Search for the cell housing the specified text and yield its [x, y] center coordinate. 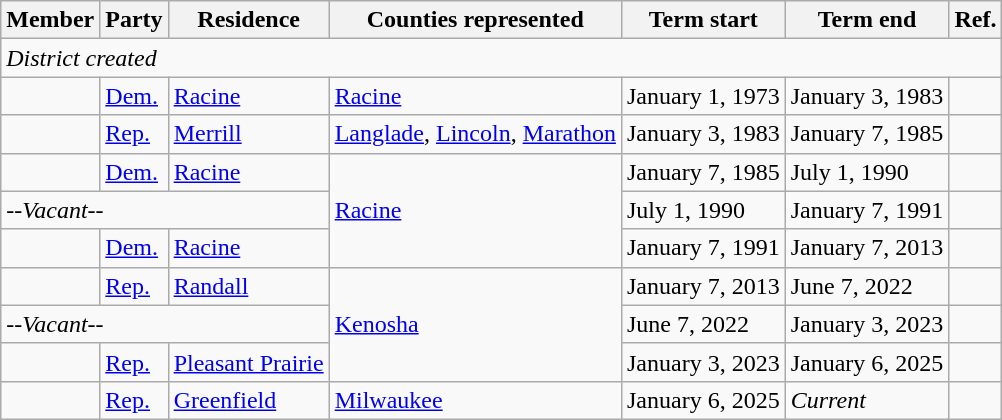
Residence [248, 20]
Party [134, 20]
Term end [867, 20]
Randall [248, 286]
Pleasant Prairie [248, 362]
Milwaukee [475, 400]
Member [50, 20]
Merrill [248, 134]
Langlade, Lincoln, Marathon [475, 134]
Counties represented [475, 20]
Ref. [976, 20]
Kenosha [475, 324]
Greenfield [248, 400]
District created [502, 58]
January 1, 1973 [703, 96]
Term start [703, 20]
Current [867, 400]
